Determine the (X, Y) coordinate at the center of the cell enclosing the given text.  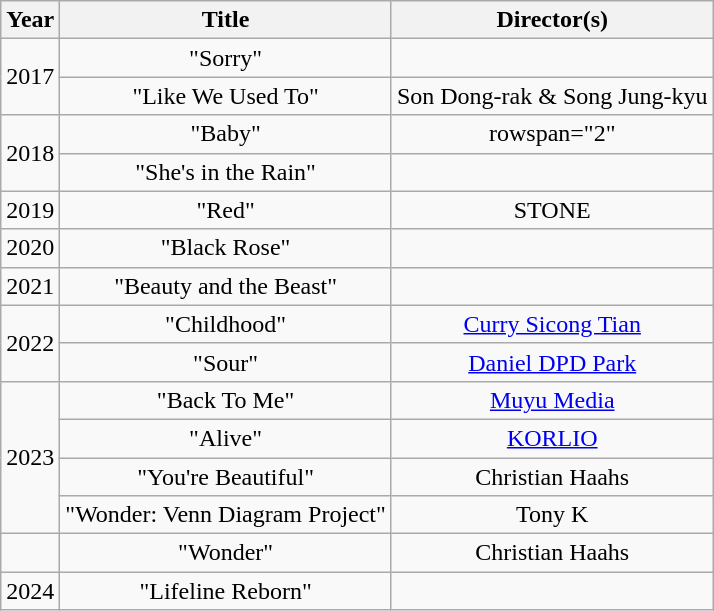
2019 (30, 210)
"You're Beautiful" (226, 477)
"Lifeline Reborn" (226, 591)
"Black Rose" (226, 248)
"Wonder: Venn Diagram Project" (226, 515)
"Beauty and the Beast" (226, 286)
Title (226, 20)
2018 (30, 153)
Tony K (552, 515)
"Childhood" (226, 324)
"Red" (226, 210)
Son Dong-rak & Song Jung-kyu (552, 96)
"She's in the Rain" (226, 172)
"Back To Me" (226, 400)
STONE (552, 210)
"Sorry" (226, 58)
Muyu Media (552, 400)
2020 (30, 248)
"Like We Used To" (226, 96)
Daniel DPD Park (552, 362)
"Baby" (226, 134)
rowspan="2" (552, 134)
2022 (30, 343)
Year (30, 20)
2023 (30, 457)
"Sour" (226, 362)
"Wonder" (226, 553)
KORLIO (552, 438)
2024 (30, 591)
"Alive" (226, 438)
2017 (30, 77)
Director(s) (552, 20)
Curry Sicong Tian (552, 324)
2021 (30, 286)
